Locate the cell with the specified text and output its (X, Y) center coordinate. 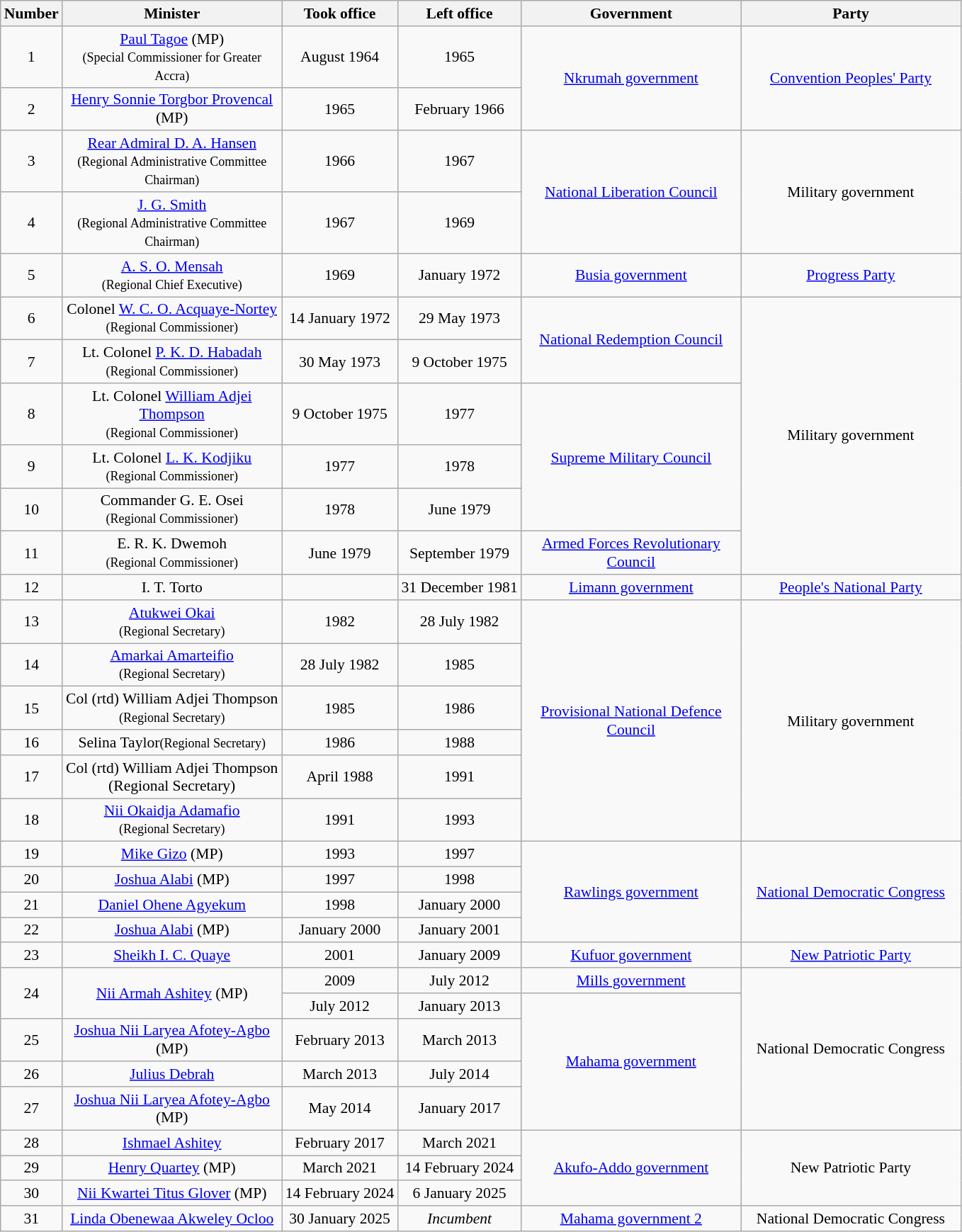
12 (31, 587)
1966 (340, 162)
Henry Quartey (MP) (172, 1168)
Daniel Ohene Agyekum (172, 905)
31 (31, 1219)
Minister (172, 13)
23 (31, 956)
Incumbent (459, 1219)
Number (31, 13)
Sheikh I. C. Quaye (172, 956)
1982 (340, 622)
Nii Kwartei Titus Glover (MP) (172, 1194)
26 (31, 1075)
9 (31, 466)
Convention Peoples' Party (851, 79)
6 January 2025 (459, 1194)
February 1966 (459, 109)
February 2013 (340, 1040)
National Redemption Council (631, 340)
Armed Forces Revolutionary Council (631, 553)
Atukwei Okai(Regional Secretary) (172, 622)
Colonel W. C. O. Acquaye-Nortey(Regional Commissioner) (172, 319)
16 (31, 742)
Provisional National Defence Council (631, 721)
Progress Party (851, 275)
Kufuor government (631, 956)
27 (31, 1108)
Linda Obenewaa Akweley Ocloo (172, 1219)
Lt. Colonel L. K. Kodjiku(Regional Commissioner) (172, 466)
Limann government (631, 587)
Amarkai Amarteifio(Regional Secretary) (172, 665)
Mahama government 2 (631, 1219)
11 (31, 553)
Mike Gizo (MP) (172, 854)
30 May 1973 (340, 361)
29 May 1973 (459, 319)
30 January 2025 (340, 1219)
4 (31, 222)
3 (31, 162)
Government (631, 13)
15 (31, 708)
Mills government (631, 980)
29 (31, 1168)
19 (31, 854)
Paul Tagoe (MP)(Special Commissioner for Greater Accra) (172, 57)
Mahama government (631, 1062)
Henry Sonnie Torgbor Provencal (MP) (172, 109)
Nkrumah government (631, 79)
January 1972 (459, 275)
18 (31, 820)
January 2001 (459, 930)
January 2017 (459, 1108)
J. G. Smith(Regional Administrative Committee Chairman) (172, 222)
25 (31, 1040)
14 (31, 665)
Akufo-Addo government (631, 1168)
Ishmael Ashitey (172, 1143)
8 (31, 414)
National Liberation Council (631, 193)
17 (31, 776)
People's National Party (851, 587)
Selina Taylor(Regional Secretary) (172, 742)
28 (31, 1143)
Rawlings government (631, 892)
30 (31, 1194)
1988 (459, 742)
Nii Okaidja Adamafio(Regional Secretary) (172, 820)
1 (31, 57)
July 2014 (459, 1075)
Lt. Colonel P. K. D. Habadah(Regional Commissioner) (172, 361)
September 1979 (459, 553)
2001 (340, 956)
Busia government (631, 275)
February 2017 (340, 1143)
6 (31, 319)
Supreme Military Council (631, 458)
April 1988 (340, 776)
January 2013 (459, 1006)
May 2014 (340, 1108)
A. S. O. Mensah(Regional Chief Executive) (172, 275)
Left office (459, 13)
20 (31, 880)
Nii Armah Ashitey (MP) (172, 993)
August 1964 (340, 57)
E. R. K. Dwemoh(Regional Commissioner) (172, 553)
22 (31, 930)
13 (31, 622)
Commander G. E. Osei(Regional Commissioner) (172, 510)
Julius Debrah (172, 1075)
5 (31, 275)
2009 (340, 980)
Party (851, 13)
10 (31, 510)
Lt. Colonel William Adjei Thompson(Regional Commissioner) (172, 414)
31 December 1981 (459, 587)
24 (31, 993)
21 (31, 905)
2 (31, 109)
January 2009 (459, 956)
I. T. Torto (172, 587)
14 January 1972 (340, 319)
Took office (340, 13)
Rear Admiral D. A. Hansen(Regional Administrative Committee Chairman) (172, 162)
7 (31, 361)
